Output the (x, y) coordinate of the center of the cell containing the given text.  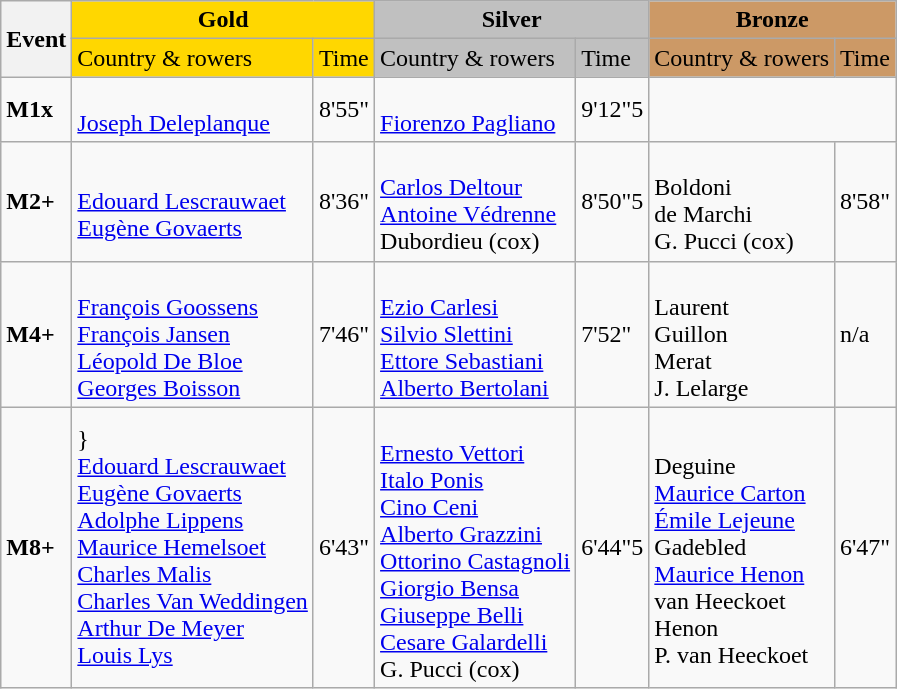
8'36" (344, 202)
8'58" (866, 202)
Carlos Deltour Antoine Védrenne Dubordieu (cox) (476, 202)
7'46" (344, 334)
7'52" (612, 334)
Ernesto Vettori Italo Ponis Cino Ceni Alberto Grazzini Ottorino Castagnoli Giorgio Bensa Giuseppe Belli Cesare Galardelli G. Pucci (cox) (476, 548)
Fiorenzo Pagliano (476, 110)
François Goossens François Jansen Léopold De Bloe Georges Boisson (193, 334)
n/a (866, 334)
Edouard Lescrauwaet Eugène Govaerts (193, 202)
Event (36, 39)
6'44"5 (612, 548)
M4+ (36, 334)
} Edouard Lescrauwaet Eugène Govaerts Adolphe Lippens Maurice Hemelsoet Charles Malis Charles Van Weddingen Arthur De Meyer Louis Lys (193, 548)
8'55" (344, 110)
Boldoni de Marchi G. Pucci (cox) (742, 202)
8'50"5 (612, 202)
Bronze (772, 20)
6'43" (344, 548)
M2+ (36, 202)
M8+ (36, 548)
Laurent Guillon Merat J. Lelarge (742, 334)
Deguine Maurice Carton Émile Lejeune Gadebled Maurice Henon van Heeckoet Henon P. van Heeckoet (742, 548)
Gold (224, 20)
Silver (512, 20)
Joseph Deleplanque (193, 110)
6'47" (866, 548)
Ezio Carlesi Silvio Slettini Ettore Sebastiani Alberto Bertolani (476, 334)
M1x (36, 110)
9'12"5 (612, 110)
